Determine the [X, Y] coordinate at the center of the cell enclosing the given text.  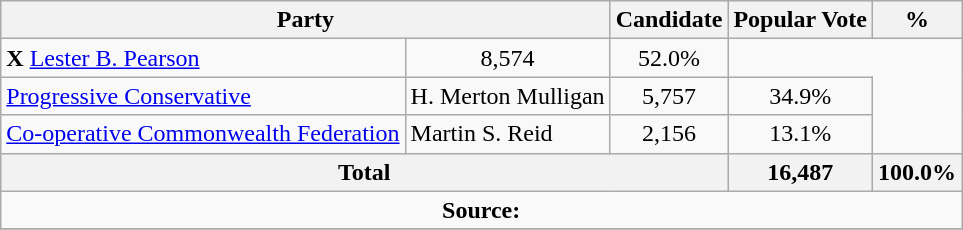
Martin S. Reid [508, 134]
Source: [482, 210]
8,574 [508, 58]
2,156 [669, 134]
16,487 [800, 172]
% [918, 20]
5,757 [669, 96]
52.0% [669, 58]
100.0% [918, 172]
H. Merton Mulligan [508, 96]
Party [306, 20]
Total [364, 172]
Candidate [669, 20]
Progressive Conservative [203, 96]
Popular Vote [800, 20]
Co-operative Commonwealth Federation [203, 134]
34.9% [800, 96]
13.1% [800, 134]
X Lester B. Pearson [203, 58]
